Output the [x, y] coordinate of the center of the cell containing the given text.  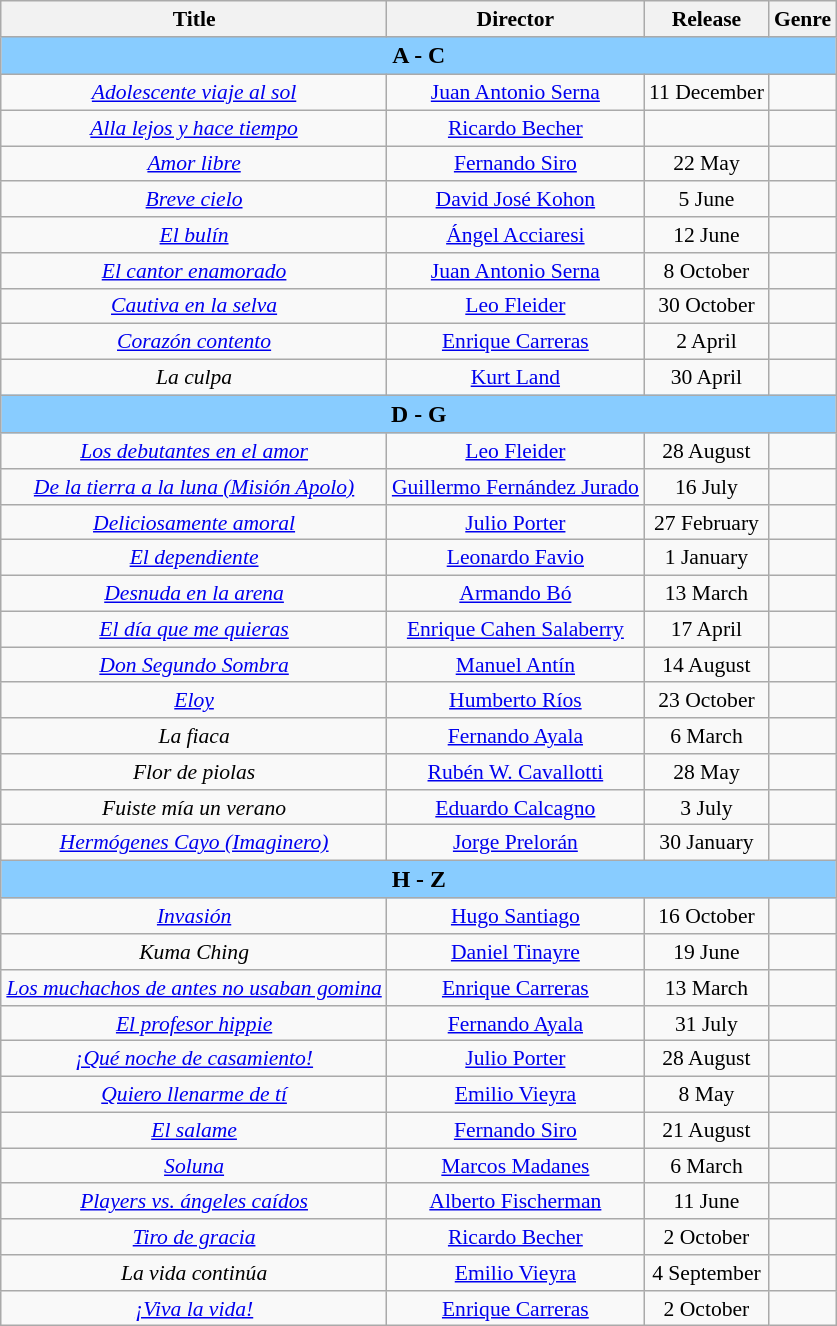
30 January [706, 843]
Eloy [194, 701]
Armando Bó [516, 594]
5 June [706, 200]
16 July [706, 487]
12 June [706, 235]
Los muchachos de antes no usaban gomina [194, 988]
El dependiente [194, 558]
Guillermo Fernández Jurado [516, 487]
Desnuda en la arena [194, 594]
Manuel Antín [516, 665]
Los debutantes en el amor [194, 451]
17 April [706, 629]
21 August [706, 1131]
Deliciosamente amoral [194, 523]
El salame [194, 1131]
Marcos Madanes [516, 1166]
14 August [706, 665]
Flor de piolas [194, 772]
Enrique Cahen Salaberry [516, 629]
11 June [706, 1202]
Title [194, 19]
16 October [706, 917]
Corazón contento [194, 342]
Humberto Ríos [516, 701]
Players vs. ángeles caídos [194, 1202]
A - C [418, 56]
Don Segundo Sombra [194, 665]
Director [516, 19]
David José Kohon [516, 200]
22 May [706, 164]
23 October [706, 701]
8 May [706, 1095]
19 June [706, 952]
Hermógenes Cayo (Imaginero) [194, 843]
30 April [706, 378]
El cantor enamorado [194, 271]
Release [706, 19]
Genre [802, 19]
Alla lejos y hace tiempo [194, 128]
H - Z [418, 880]
11 December [706, 93]
Quiero llenarme de tí [194, 1095]
Fuiste mía un verano [194, 808]
Hugo Santiago [516, 917]
28 May [706, 772]
La culpa [194, 378]
Jorge Prelorán [516, 843]
Kurt Land [516, 378]
8 October [706, 271]
Adolescente viaje al sol [194, 93]
La vida continúa [194, 1273]
Cautiva en la selva [194, 306]
El profesor hippie [194, 1024]
Alberto Fischerman [516, 1202]
D - G [418, 414]
27 February [706, 523]
Daniel Tinayre [516, 952]
Amor libre [194, 164]
Breve cielo [194, 200]
Leonardo Favio [516, 558]
31 July [706, 1024]
De la tierra a la luna (Misión Apolo) [194, 487]
Soluna [194, 1166]
1 January [706, 558]
Eduardo Calcagno [516, 808]
El día que me quieras [194, 629]
3 July [706, 808]
Invasión [194, 917]
4 September [706, 1273]
Kuma Ching [194, 952]
Ángel Acciaresi [516, 235]
Rubén W. Cavallotti [516, 772]
¡Qué noche de casamiento! [194, 1059]
Tiro de gracia [194, 1237]
2 October [706, 1237]
El bulín [194, 235]
30 October [706, 306]
2 April [706, 342]
La fiaca [194, 736]
